Return [X, Y] of the center of cell containing provided text 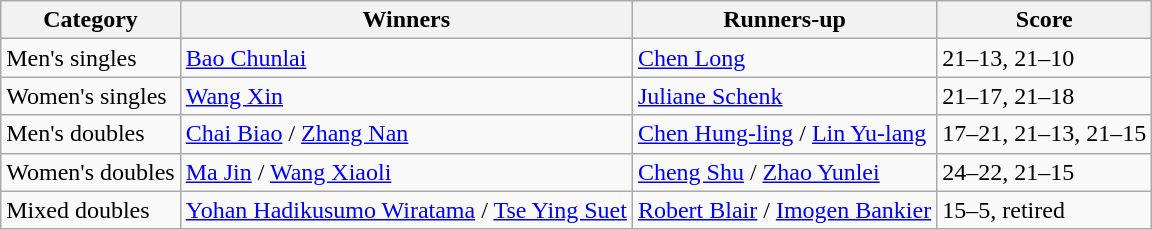
Runners-up [784, 20]
Women's singles [90, 96]
Cheng Shu / Zhao Yunlei [784, 172]
21–13, 21–10 [1044, 58]
Bao Chunlai [406, 58]
21–17, 21–18 [1044, 96]
Men's singles [90, 58]
17–21, 21–13, 21–15 [1044, 134]
Men's doubles [90, 134]
Chai Biao / Zhang Nan [406, 134]
15–5, retired [1044, 210]
Women's doubles [90, 172]
Chen Hung-ling / Lin Yu-lang [784, 134]
24–22, 21–15 [1044, 172]
Yohan Hadikusumo Wiratama / Tse Ying Suet [406, 210]
Juliane Schenk [784, 96]
Mixed doubles [90, 210]
Score [1044, 20]
Ma Jin / Wang Xiaoli [406, 172]
Winners [406, 20]
Wang Xin [406, 96]
Category [90, 20]
Chen Long [784, 58]
Robert Blair / Imogen Bankier [784, 210]
